For the text-containing cell, return its midpoint in [x, y] coordinate format. 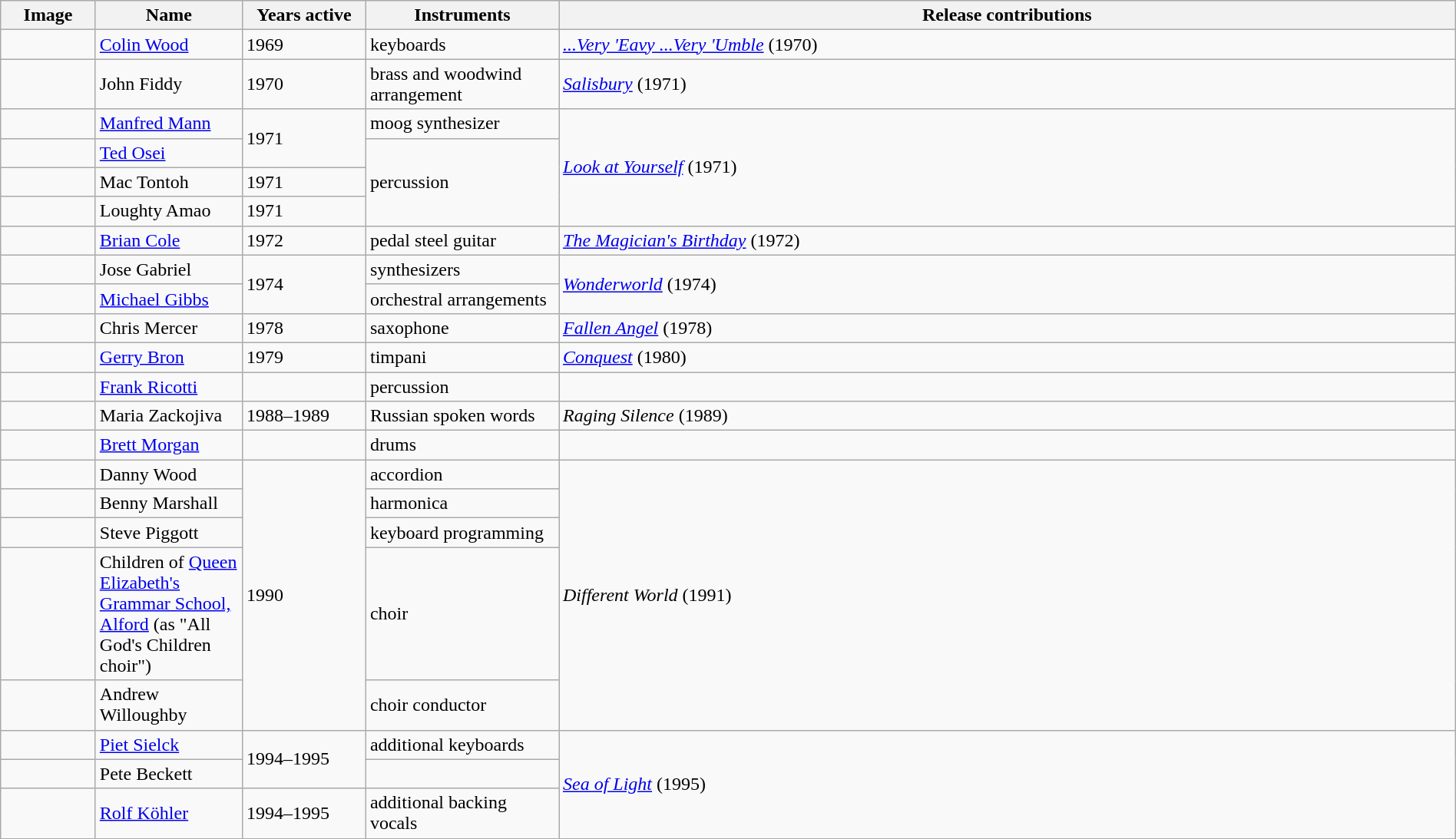
accordion [462, 474]
1972 [304, 240]
Danny Wood [169, 474]
Children of Queen Elizabeth's Grammar School, Alford (as "All God's Children choir") [169, 614]
Colin Wood [169, 45]
Salisbury (1971) [1008, 84]
...Very 'Eavy ...Very 'Umble (1970) [1008, 45]
Years active [304, 15]
Sea of Light (1995) [1008, 784]
synthesizers [462, 269]
Release contributions [1008, 15]
1979 [304, 357]
brass and woodwind arrangement [462, 84]
1974 [304, 284]
Gerry Bron [169, 357]
John Fiddy [169, 84]
additional keyboards [462, 745]
Jose Gabriel [169, 269]
Look at Yourself (1971) [1008, 167]
Rolf Köhler [169, 814]
The Magician's Birthday (1972) [1008, 240]
pedal steel guitar [462, 240]
keyboard programming [462, 533]
Instruments [462, 15]
additional backing vocals [462, 814]
Mac Tontoh [169, 182]
drums [462, 445]
Maria Zackojiva [169, 416]
Conquest (1980) [1008, 357]
Brett Morgan [169, 445]
Raging Silence (1989) [1008, 416]
Image [48, 15]
Wonderworld (1974) [1008, 284]
1978 [304, 328]
saxophone [462, 328]
Different World (1991) [1008, 595]
Andrew Willoughby [169, 705]
1970 [304, 84]
Ted Osei [169, 153]
Frank Ricotti [169, 386]
keyboards [462, 45]
choir conductor [462, 705]
Name [169, 15]
moog synthesizer [462, 124]
Brian Cole [169, 240]
1969 [304, 45]
Russian spoken words [462, 416]
choir [462, 614]
Benny Marshall [169, 504]
Steve Piggott [169, 533]
Manfred Mann [169, 124]
Pete Beckett [169, 774]
Fallen Angel (1978) [1008, 328]
Piet Sielck [169, 745]
1990 [304, 595]
Chris Mercer [169, 328]
harmonica [462, 504]
orchestral arrangements [462, 299]
Michael Gibbs [169, 299]
Loughty Amao [169, 211]
timpani [462, 357]
1988–1989 [304, 416]
